For the text-containing cell, return its midpoint in [X, Y] coordinate format. 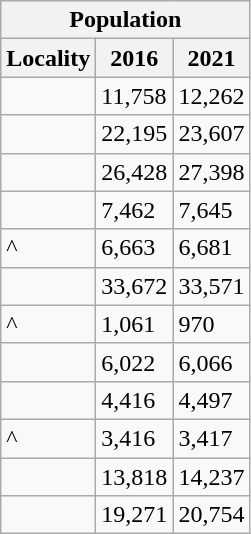
12,262 [212, 96]
4,497 [212, 400]
3,417 [212, 438]
Locality [48, 58]
11,758 [134, 96]
7,645 [212, 210]
1,061 [134, 324]
7,462 [134, 210]
2016 [134, 58]
20,754 [212, 515]
22,195 [134, 134]
33,672 [134, 286]
3,416 [134, 438]
4,416 [134, 400]
19,271 [134, 515]
33,571 [212, 286]
26,428 [134, 172]
6,663 [134, 248]
6,022 [134, 362]
6,681 [212, 248]
Population [126, 20]
13,818 [134, 477]
23,607 [212, 134]
970 [212, 324]
27,398 [212, 172]
6,066 [212, 362]
2021 [212, 58]
14,237 [212, 477]
